Determine the (X, Y) coordinate at the center of the cell enclosing the given text.  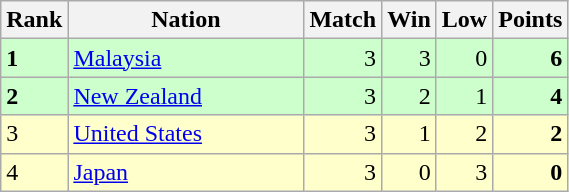
New Zealand (186, 96)
Low (464, 20)
Match (343, 20)
Win (410, 20)
6 (530, 58)
Nation (186, 20)
Malaysia (186, 58)
Rank (34, 20)
United States (186, 134)
Points (530, 20)
Japan (186, 172)
